Scan for the cell matching the given text and deliver its (x, y) coordinate at center. 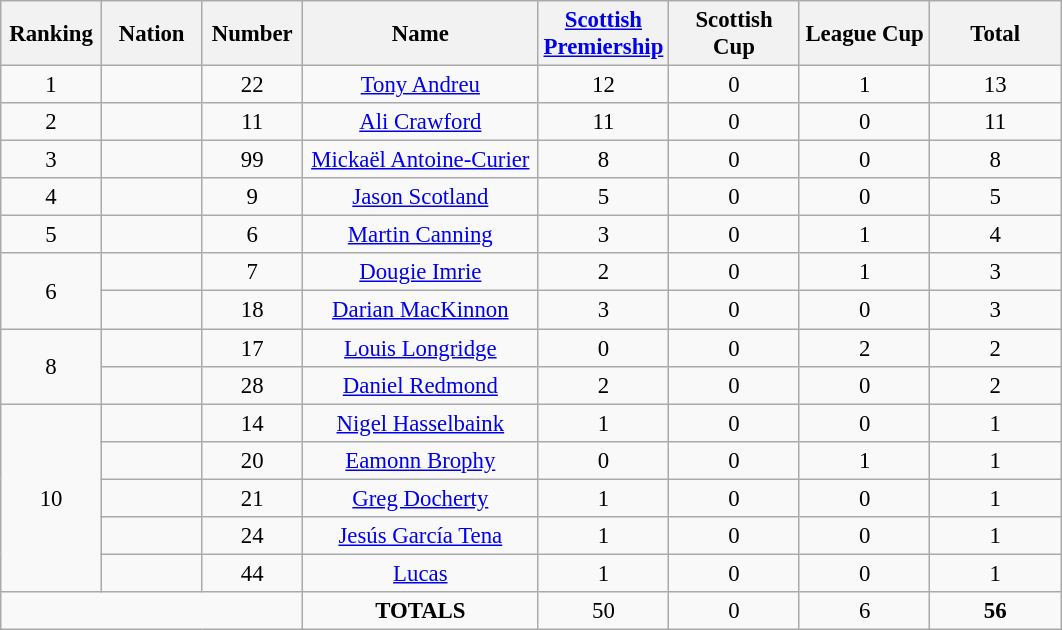
Total (996, 34)
Scottish Cup (734, 34)
9 (252, 197)
Daniel Redmond (421, 385)
Nation (152, 34)
56 (996, 611)
17 (252, 348)
TOTALS (421, 611)
10 (52, 498)
24 (252, 536)
Name (421, 34)
Nigel Hasselbaink (421, 423)
Number (252, 34)
Lucas (421, 573)
Tony Andreu (421, 85)
50 (604, 611)
Louis Longridge (421, 348)
Scottish Premiership (604, 34)
99 (252, 160)
Ranking (52, 34)
Greg Docherty (421, 498)
Jason Scotland (421, 197)
7 (252, 273)
Dougie Imrie (421, 273)
13 (996, 85)
14 (252, 423)
28 (252, 385)
Jesús García Tena (421, 536)
League Cup (864, 34)
21 (252, 498)
18 (252, 310)
44 (252, 573)
Ali Crawford (421, 122)
Darian MacKinnon (421, 310)
12 (604, 85)
Martin Canning (421, 235)
Mickaël Antoine-Curier (421, 160)
20 (252, 460)
Eamonn Brophy (421, 460)
22 (252, 85)
